Return the (x, y) coordinate for the center point of the cell that contains the specified text.  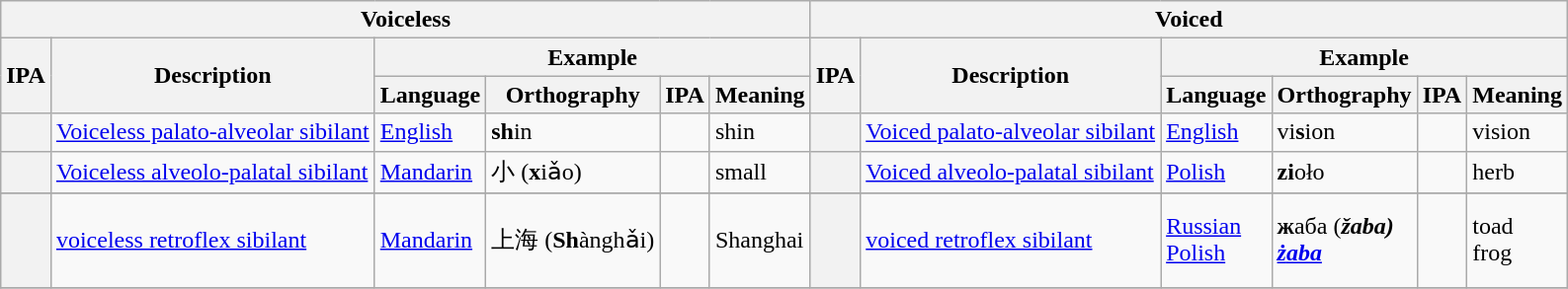
voiceless retroflex sibilant (212, 241)
herb (1518, 172)
жаба (žaba)żaba (1344, 241)
Voiceless alveolo-palatal sibilant (212, 172)
RussianPolish (1216, 241)
voiced retroflex sibilant (1011, 241)
小 (xiǎo) (573, 172)
Voiceless (405, 20)
zioło (1344, 172)
Shanghai (760, 241)
toadfrog (1518, 241)
Polish (1216, 172)
Voiceless palato-alveolar sibilant (212, 132)
Voiced alveolo-palatal sibilant (1011, 172)
small (760, 172)
Voiced palato-alveolar sibilant (1011, 132)
Voiced (1189, 20)
上海 (Shànghǎi) (573, 241)
